Find where the given text appears and provide that cell's center as [x, y] coordinate. 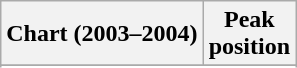
Peakposition [249, 34]
Chart (2003–2004) [102, 34]
